Pinpoint the cell where the given text exists, returning its (X, Y) midpoint coordinate. 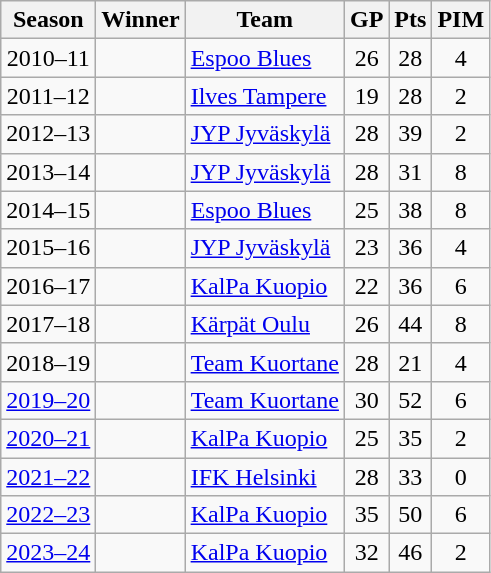
46 (410, 553)
Kärpät Oulu (264, 324)
0 (461, 477)
19 (366, 96)
2014–15 (48, 210)
2016–17 (48, 286)
Winner (140, 20)
21 (410, 362)
Team (264, 20)
2012–13 (48, 134)
Pts (410, 20)
31 (410, 172)
23 (366, 248)
2020–21 (48, 438)
52 (410, 400)
32 (366, 553)
2011–12 (48, 96)
33 (410, 477)
2010–11 (48, 58)
38 (410, 210)
2013–14 (48, 172)
2023–24 (48, 553)
Ilves Tampere (264, 96)
50 (410, 515)
2015–16 (48, 248)
2022–23 (48, 515)
PIM (461, 20)
2021–22 (48, 477)
44 (410, 324)
30 (366, 400)
2018–19 (48, 362)
GP (366, 20)
IFK Helsinki (264, 477)
2017–18 (48, 324)
39 (410, 134)
22 (366, 286)
Season (48, 20)
2019–20 (48, 400)
